Provide the [X, Y] coordinate of the cell's center where the given text is located.  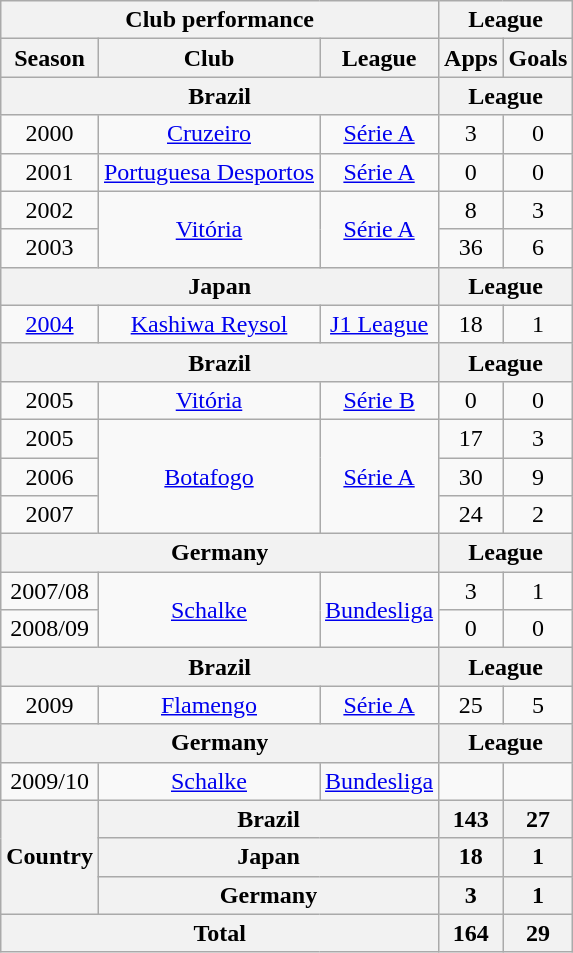
2001 [50, 172]
143 [471, 819]
6 [538, 248]
24 [471, 515]
29 [538, 933]
2003 [50, 248]
Goals [538, 58]
Série B [380, 400]
27 [538, 819]
2008/09 [50, 629]
Country [50, 857]
Portuguesa Desportos [208, 172]
164 [471, 933]
30 [471, 477]
9 [538, 477]
2009 [50, 705]
2007/08 [50, 591]
2 [538, 515]
Kashiwa Reysol [208, 324]
Flamengo [208, 705]
Season [50, 58]
2002 [50, 210]
J1 League [380, 324]
Cruzeiro [208, 134]
17 [471, 438]
2000 [50, 134]
2007 [50, 515]
Botafogo [208, 476]
Club performance [220, 20]
5 [538, 705]
8 [471, 210]
2009/10 [50, 781]
36 [471, 248]
25 [471, 705]
Total [220, 933]
Apps [471, 58]
2004 [50, 324]
Club [208, 58]
2006 [50, 477]
